Capture the cell that displays the provided text and extract its [x, y] central coordinate. 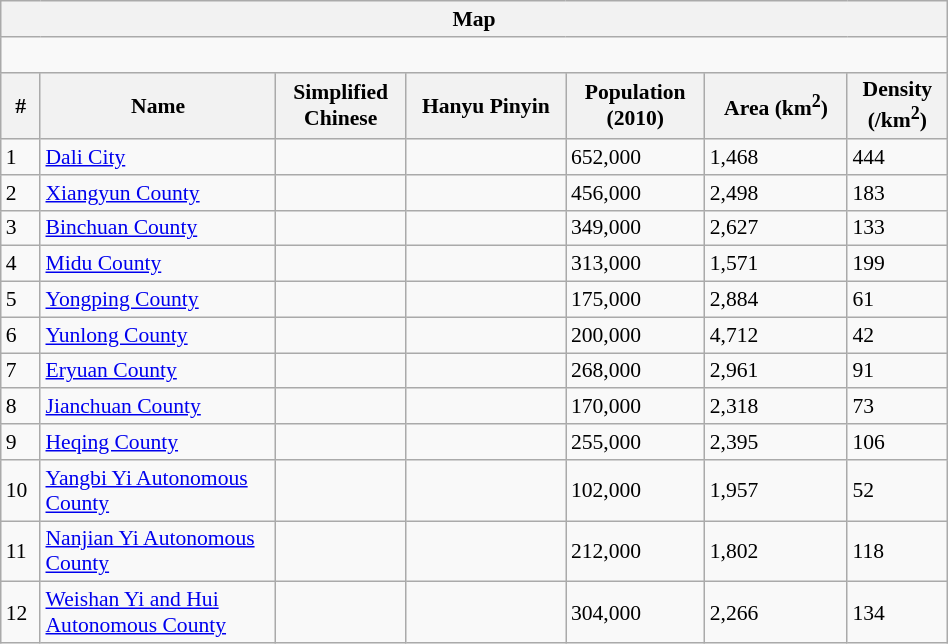
652,000 [636, 157]
Area (km2) [776, 106]
349,000 [636, 228]
4,712 [776, 335]
2,318 [776, 407]
1,957 [776, 490]
Nanjian Yi Autonomous County [158, 552]
2,627 [776, 228]
134 [897, 612]
42 [897, 335]
5 [21, 300]
2,884 [776, 300]
6 [21, 335]
313,000 [636, 264]
444 [897, 157]
175,000 [636, 300]
61 [897, 300]
3 [21, 228]
1,571 [776, 264]
200,000 [636, 335]
Population(2010) [636, 106]
133 [897, 228]
2,961 [776, 371]
Xiangyun County [158, 193]
9 [21, 442]
8 [21, 407]
199 [897, 264]
Density(/km2) [897, 106]
Heqing County [158, 442]
102,000 [636, 490]
Yangbi Yi Autonomous County [158, 490]
456,000 [636, 193]
Jianchuan County [158, 407]
183 [897, 193]
1,468 [776, 157]
1 [21, 157]
Dali City [158, 157]
Name [158, 106]
Midu County [158, 264]
Map [474, 19]
91 [897, 371]
Weishan Yi and Hui Autonomous County [158, 612]
52 [897, 490]
73 [897, 407]
106 [897, 442]
10 [21, 490]
2 [21, 193]
Binchuan County [158, 228]
Hanyu Pinyin [486, 106]
118 [897, 552]
Eryuan County [158, 371]
2,266 [776, 612]
4 [21, 264]
Simplified Chinese [341, 106]
Yunlong County [158, 335]
7 [21, 371]
1,802 [776, 552]
# [21, 106]
255,000 [636, 442]
304,000 [636, 612]
12 [21, 612]
212,000 [636, 552]
2,498 [776, 193]
170,000 [636, 407]
2,395 [776, 442]
Yongping County [158, 300]
268,000 [636, 371]
11 [21, 552]
